Identify which cell holds the provided text, then report its (x, y) central coordinate. 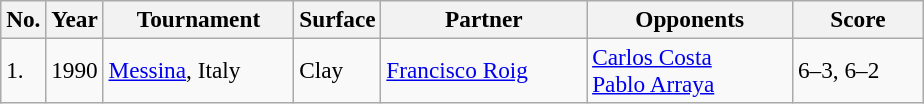
Year (74, 19)
Clay (338, 70)
Messina, Italy (198, 70)
1. (24, 70)
1990 (74, 70)
Tournament (198, 19)
Opponents (690, 19)
Score (858, 19)
6–3, 6–2 (858, 70)
Partner (484, 19)
Francisco Roig (484, 70)
Carlos Costa Pablo Arraya (690, 70)
Surface (338, 19)
No. (24, 19)
